Scan for the cell matching the given text and deliver its [x, y] coordinate at center. 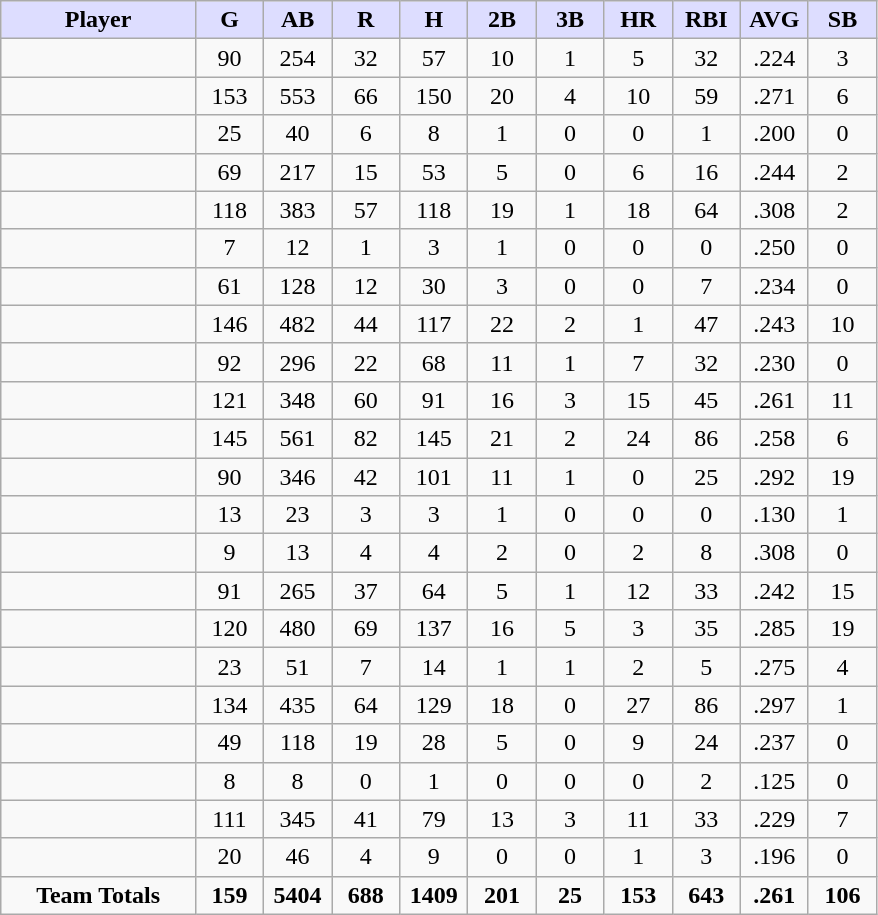
21 [502, 438]
92 [229, 362]
68 [434, 362]
.237 [774, 743]
129 [434, 705]
383 [298, 210]
66 [366, 96]
Player [98, 20]
.229 [774, 819]
.130 [774, 515]
117 [434, 324]
46 [298, 857]
106 [842, 895]
AVG [774, 20]
R [366, 20]
14 [434, 667]
2B [502, 20]
.271 [774, 96]
137 [434, 629]
128 [298, 286]
27 [638, 705]
45 [706, 400]
RBI [706, 20]
553 [298, 96]
HR [638, 20]
121 [229, 400]
47 [706, 324]
159 [229, 895]
35 [706, 629]
Team Totals [98, 895]
201 [502, 895]
643 [706, 895]
134 [229, 705]
49 [229, 743]
37 [366, 591]
.224 [774, 58]
.250 [774, 248]
.196 [774, 857]
.297 [774, 705]
561 [298, 438]
G [229, 20]
254 [298, 58]
150 [434, 96]
435 [298, 705]
.285 [774, 629]
82 [366, 438]
.292 [774, 477]
3B [570, 20]
40 [298, 134]
1409 [434, 895]
101 [434, 477]
688 [366, 895]
.200 [774, 134]
.125 [774, 781]
H [434, 20]
28 [434, 743]
482 [298, 324]
44 [366, 324]
296 [298, 362]
.242 [774, 591]
.244 [774, 172]
346 [298, 477]
345 [298, 819]
79 [434, 819]
SB [842, 20]
AB [298, 20]
41 [366, 819]
60 [366, 400]
.230 [774, 362]
217 [298, 172]
5404 [298, 895]
120 [229, 629]
.275 [774, 667]
265 [298, 591]
111 [229, 819]
480 [298, 629]
.258 [774, 438]
51 [298, 667]
53 [434, 172]
59 [706, 96]
.234 [774, 286]
42 [366, 477]
61 [229, 286]
.243 [774, 324]
30 [434, 286]
348 [298, 400]
146 [229, 324]
